Locate the cell with the specified text and output its [x, y] center coordinate. 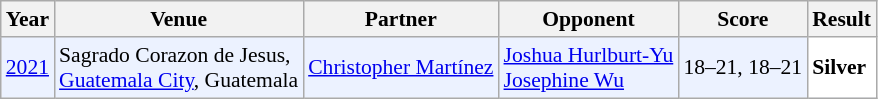
Partner [400, 19]
Score [742, 19]
Joshua Hurlburt-Yu Josephine Wu [589, 68]
18–21, 18–21 [742, 68]
Year [28, 19]
Silver [842, 68]
Venue [178, 19]
2021 [28, 68]
Christopher Martínez [400, 68]
Result [842, 19]
Sagrado Corazon de Jesus,Guatemala City, Guatemala [178, 68]
Opponent [589, 19]
